Detect which cell encompasses the target text, then output its (x, y) center coordinate. 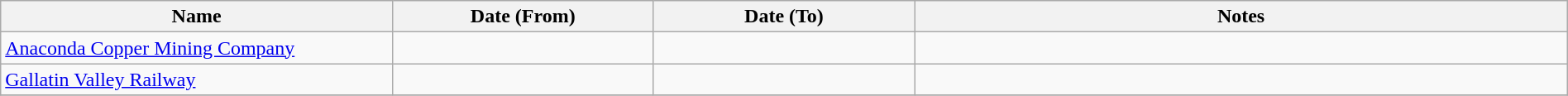
Anaconda Copper Mining Company (197, 48)
Notes (1241, 17)
Name (197, 17)
Date (To) (784, 17)
Date (From) (523, 17)
Gallatin Valley Railway (197, 79)
